Return the [x, y] coordinate for the center point of the cell that contains the specified text.  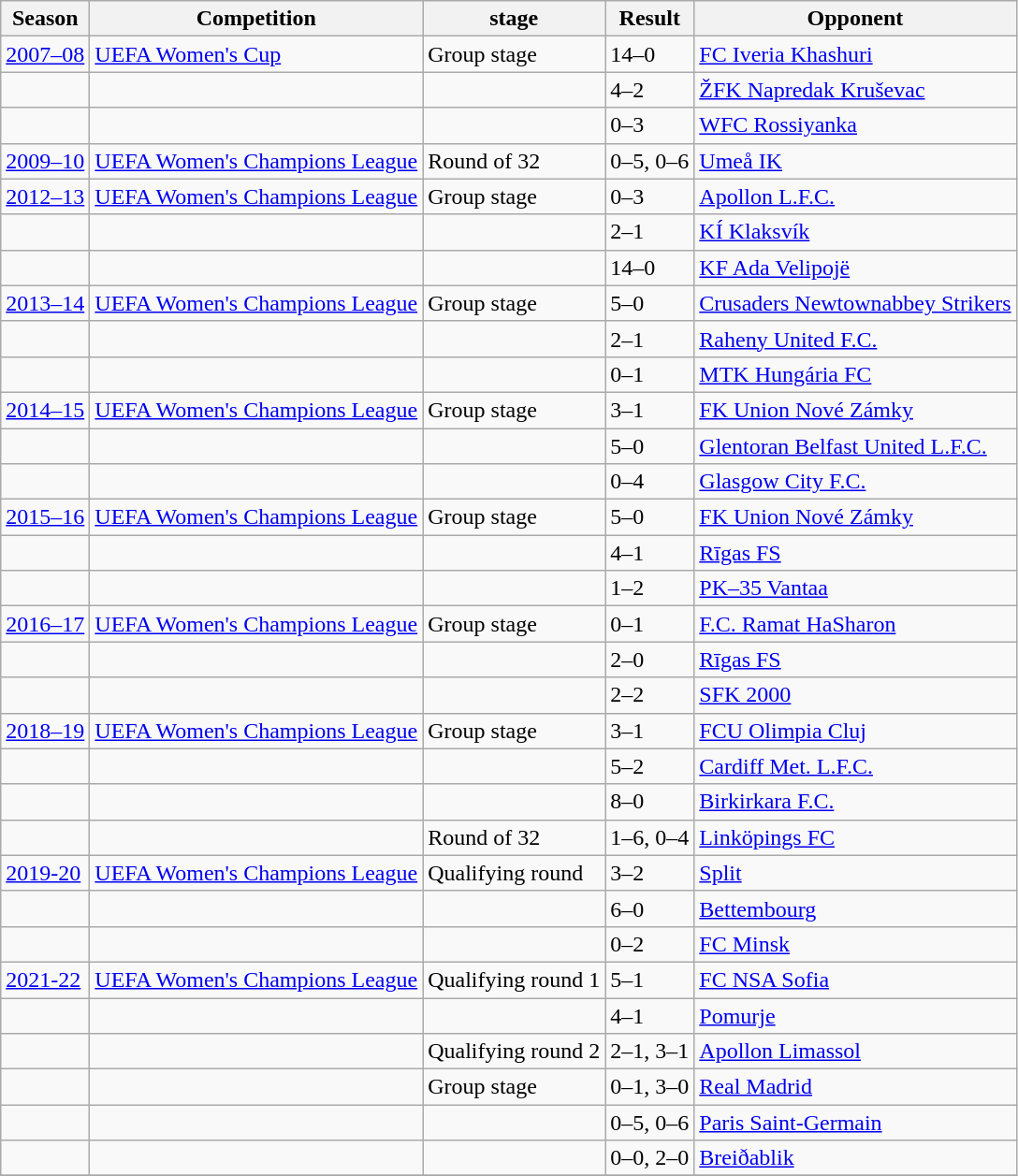
2021-22 [45, 980]
Result [649, 19]
Glentoran Belfast United L.F.C. [855, 446]
FC Iveria Khashuri [855, 54]
2–0 [649, 660]
Linköpings FC [855, 837]
2018–19 [45, 731]
Qualifying round 1 [515, 980]
0–1, 3–0 [649, 1087]
Raheny United F.C. [855, 339]
6–0 [649, 908]
0–2 [649, 944]
Split [855, 873]
2009–10 [45, 161]
2015–16 [45, 517]
stage [515, 19]
0–4 [649, 482]
F.C. Ramat HaSharon [855, 624]
Birkirkara F.C. [855, 802]
2013–14 [45, 303]
FCU Olimpia Cluj [855, 731]
Competition [256, 19]
Real Madrid [855, 1087]
Cardiff Met. L.F.C. [855, 766]
Bettembourg [855, 908]
WFC Rossiyanka [855, 125]
8–0 [649, 802]
FC NSA Sofia [855, 980]
Season [45, 19]
1–2 [649, 588]
MTK Hungária FC [855, 374]
2019-20 [45, 873]
Crusaders Newtownabbey Strikers [855, 303]
3–2 [649, 873]
Breiðablik [855, 1158]
Umeå IK [855, 161]
Opponent [855, 19]
Pomurje [855, 1015]
Glasgow City F.C. [855, 482]
5–2 [649, 766]
SFK 2000 [855, 695]
Apollon L.F.C. [855, 196]
5–1 [649, 980]
2012–13 [45, 196]
1–6, 0–4 [649, 837]
KF Ada Velipojë [855, 268]
2014–15 [45, 410]
FC Minsk [855, 944]
KÍ Klaksvík [855, 232]
Paris Saint-Germain [855, 1123]
2–1, 3–1 [649, 1052]
Apollon Limassol [855, 1052]
2007–08 [45, 54]
2–2 [649, 695]
UEFA Women's Cup [256, 54]
PK–35 Vantaa [855, 588]
ŽFK Napredak Kruševac [855, 90]
4–2 [649, 90]
2016–17 [45, 624]
Qualifying round [515, 873]
Qualifying round 2 [515, 1052]
0–0, 2–0 [649, 1158]
